Scan for the cell matching the given text and deliver its [X, Y] coordinate at center. 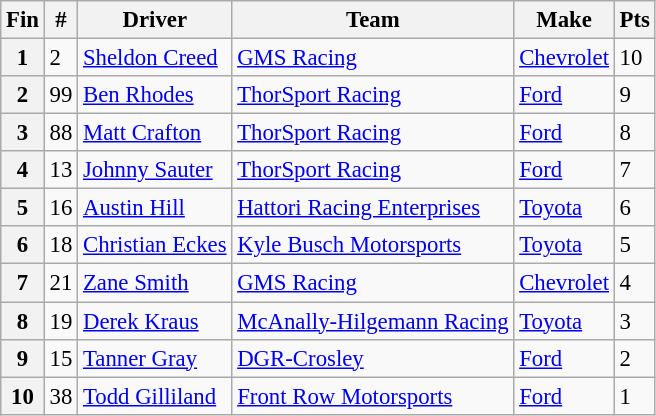
Fin [23, 20]
Matt Crafton [155, 133]
# [60, 20]
15 [60, 358]
Todd Gilliland [155, 396]
Ben Rhodes [155, 95]
Make [564, 20]
99 [60, 95]
Hattori Racing Enterprises [373, 208]
Front Row Motorsports [373, 396]
16 [60, 208]
DGR-Crosley [373, 358]
McAnally-Hilgemann Racing [373, 321]
Pts [634, 20]
88 [60, 133]
Driver [155, 20]
Christian Eckes [155, 245]
Team [373, 20]
Sheldon Creed [155, 58]
Zane Smith [155, 283]
Kyle Busch Motorsports [373, 245]
38 [60, 396]
13 [60, 170]
Tanner Gray [155, 358]
19 [60, 321]
Austin Hill [155, 208]
Derek Kraus [155, 321]
18 [60, 245]
Johnny Sauter [155, 170]
21 [60, 283]
